Provide the (X, Y) coordinate of the cell's center where the given text is located.  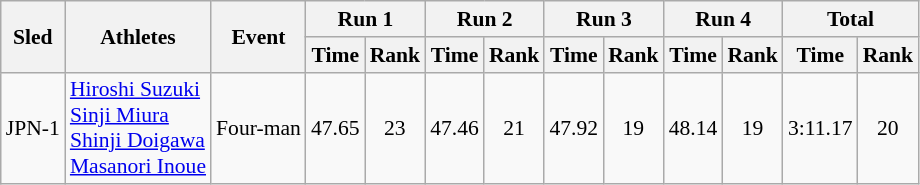
Four-man (258, 128)
Run 2 (484, 19)
47.92 (574, 128)
48.14 (694, 128)
Run 1 (366, 19)
Event (258, 36)
Athletes (138, 36)
Sled (33, 36)
Run 4 (724, 19)
20 (888, 128)
47.65 (336, 128)
Hiroshi SuzukiSinji MiuraShinji DoigawaMasanori Inoue (138, 128)
Run 3 (604, 19)
23 (396, 128)
47.46 (454, 128)
3:11.17 (820, 128)
21 (514, 128)
Total (850, 19)
JPN-1 (33, 128)
